Find where the given text appears and provide that cell's center as (x, y) coordinate. 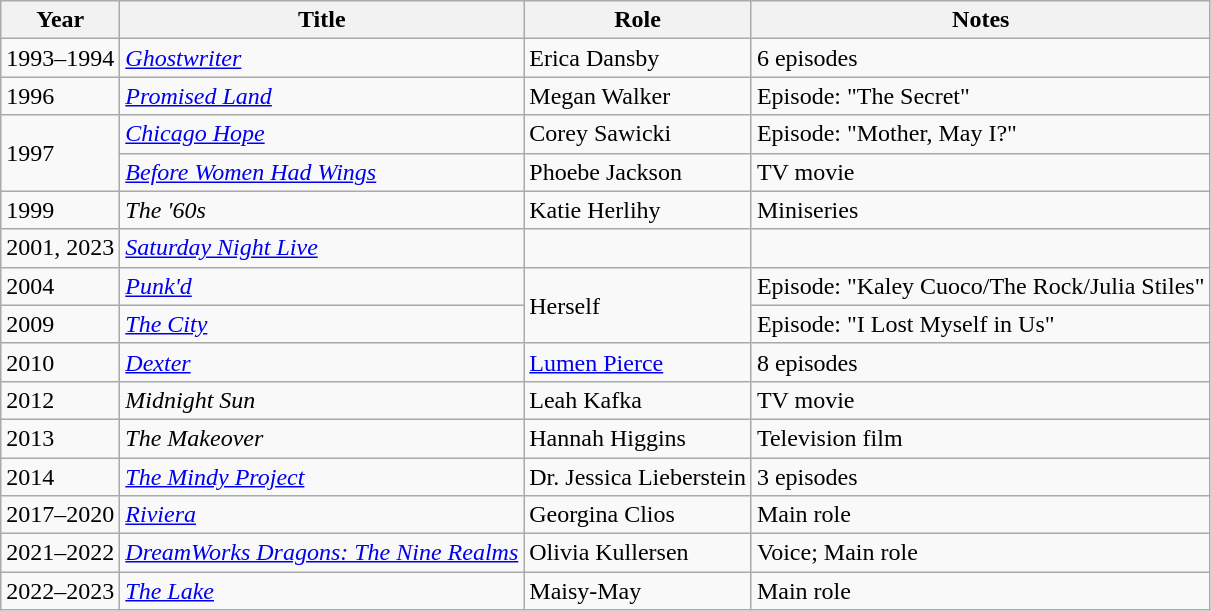
1999 (60, 210)
The Lake (322, 591)
Year (60, 20)
Corey Sawicki (638, 134)
3 episodes (980, 477)
2017–2020 (60, 515)
Herself (638, 305)
Georgina Clios (638, 515)
Role (638, 20)
1993–1994 (60, 58)
Katie Herlihy (638, 210)
Before Women Had Wings (322, 172)
Lumen Pierce (638, 362)
Hannah Higgins (638, 438)
2013 (60, 438)
Riviera (322, 515)
Phoebe Jackson (638, 172)
2009 (60, 324)
Erica Dansby (638, 58)
Episode: "Kaley Cuoco/The Rock/Julia Stiles" (980, 286)
The Mindy Project (322, 477)
Saturday Night Live (322, 248)
Chicago Hope (322, 134)
Dexter (322, 362)
DreamWorks Dragons: The Nine Realms (322, 553)
1997 (60, 153)
Punk'd (322, 286)
Dr. Jessica Lieberstein (638, 477)
2014 (60, 477)
2012 (60, 400)
Episode: "The Secret" (980, 96)
The '60s (322, 210)
1996 (60, 96)
Ghostwriter (322, 58)
Notes (980, 20)
Midnight Sun (322, 400)
8 episodes (980, 362)
Voice; Main role (980, 553)
Television film (980, 438)
2010 (60, 362)
6 episodes (980, 58)
Promised Land (322, 96)
Maisy-May (638, 591)
2001, 2023 (60, 248)
2021–2022 (60, 553)
Megan Walker (638, 96)
2004 (60, 286)
Title (322, 20)
Episode: "I Lost Myself in Us" (980, 324)
The Makeover (322, 438)
The City (322, 324)
2022–2023 (60, 591)
Olivia Kullersen (638, 553)
Leah Kafka (638, 400)
Episode: "Mother, May I?" (980, 134)
Miniseries (980, 210)
